Capture the cell that displays the provided text and extract its (X, Y) central coordinate. 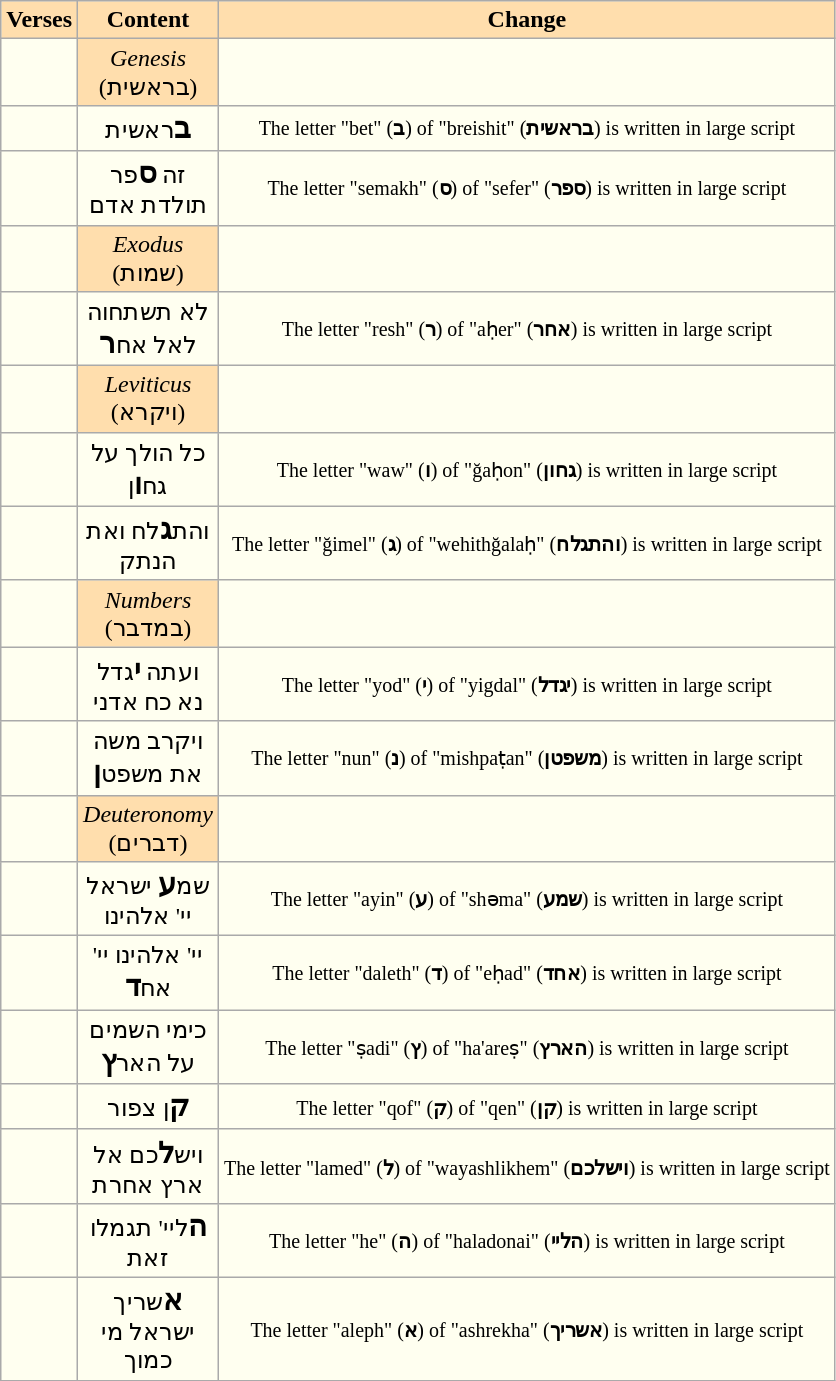
זה ספר תולדת אדם (148, 188)
The letter "aleph" (א) of "ashrekha" (אשריך) is written in large script (526, 1328)
The letter "resh" (ר) of "aḥer" (אחר) is written in large script (526, 329)
The letter "bet" (ב) of "breishit" (בראשית) is written in large script (526, 128)
The letter "nun" (נ) of "mishpaṭan" (משפטן) is written in large script (526, 758)
ועתה יגדל נא כח אדני (148, 684)
The letter "yod" (י) of "yigdal" (יגדל) is written in large script (526, 684)
אשריך ישראל מי כמוך (148, 1328)
Change (526, 20)
The letter "qof" (ק) of "qen" (קן) is written in large script (526, 1107)
The letter "lamed" (ל) of "wayashlikhem" (וישלכם) is written in large script (526, 1166)
The letter "ṣadi" (ץ) of "ha'areṣ" (הארץ) is written in large script (526, 1047)
Exodus (שמות) (148, 258)
Genesis (בראשית) (148, 72)
Content (148, 20)
כימי השמים על הארץ (148, 1047)
Deuteronomy (דברים) (148, 828)
The letter "waw" (ו) of "ğaḥon" (גחון) is written in large script (526, 469)
Numbers (במדבר) (148, 614)
והתגלח ואת הנתק (148, 543)
The letter "semakh" (ס) of "sefer" (ספר) is written in large script (526, 188)
The letter "ayin" (ע) of "shǝma" (שמע) is written in large script (526, 899)
The letter "he" (ה) of "haladonai" (הליי) is written in large script (526, 1240)
קן צפור (148, 1107)
Verses (40, 20)
יי' אלהינו יי' אחד (148, 973)
הליי' תגמלו זאת (148, 1240)
The letter "daleth" (ד) of "eḥad" (אחד) is written in large script (526, 973)
לא תשתחוה לאל אחר (148, 329)
The letter "ğimel" (ג) of "wehithğalaḥ" (והתגלח) is written in large script (526, 543)
וישלכם אל ארץ אחרת (148, 1166)
Leviticus (ויקרא) (148, 400)
כל הולך על גחון (148, 469)
ויקרב משה את משפטן (148, 758)
שמע ישראל יי' אלהינו (148, 899)
בראשית (148, 128)
